Return (X, Y) of the center of cell containing provided text 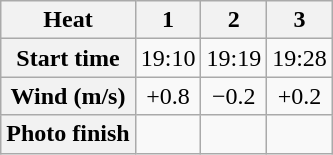
19:19 (234, 58)
+0.8 (168, 96)
+0.2 (300, 96)
19:10 (168, 58)
Wind (m/s) (68, 96)
Heat (68, 20)
2 (234, 20)
Start time (68, 58)
1 (168, 20)
Photo finish (68, 134)
3 (300, 20)
−0.2 (234, 96)
19:28 (300, 58)
